For the text-containing cell, return its midpoint in [X, Y] coordinate format. 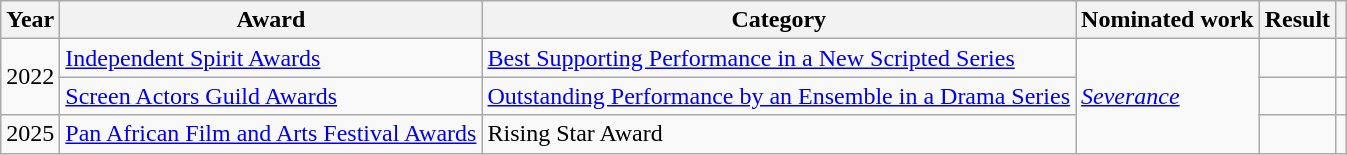
Independent Spirit Awards [271, 58]
Award [271, 20]
Result [1297, 20]
Best Supporting Performance in a New Scripted Series [779, 58]
Pan African Film and Arts Festival Awards [271, 134]
Rising Star Award [779, 134]
Year [30, 20]
2022 [30, 77]
Category [779, 20]
2025 [30, 134]
Severance [1168, 96]
Screen Actors Guild Awards [271, 96]
Nominated work [1168, 20]
Outstanding Performance by an Ensemble in a Drama Series [779, 96]
